Extract the [X, Y] coordinate from the center of the cell holding the provided text.  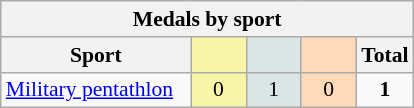
Military pentathlon [96, 90]
Total [384, 55]
Medals by sport [208, 19]
Sport [96, 55]
